Find where the given text appears and provide that cell's center as [X, Y] coordinate. 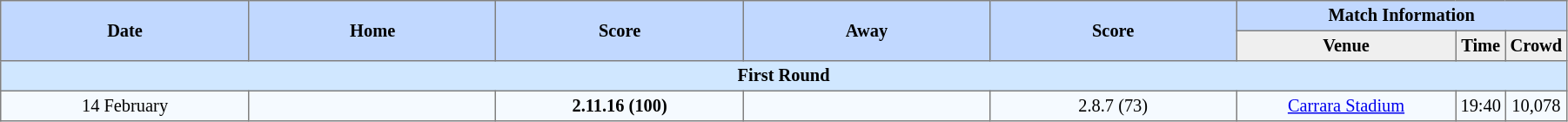
Carrara Stadium [1346, 105]
Crowd [1536, 45]
19:40 [1481, 105]
Match Information [1402, 16]
2.11.16 (100) [620, 105]
Time [1481, 45]
10,078 [1536, 105]
Home [372, 31]
2.8.7 (73) [1114, 105]
Away [867, 31]
Venue [1346, 45]
Date [125, 31]
14 February [125, 105]
First Round [784, 76]
